Locate the cell with the specified text and output its [X, Y] center coordinate. 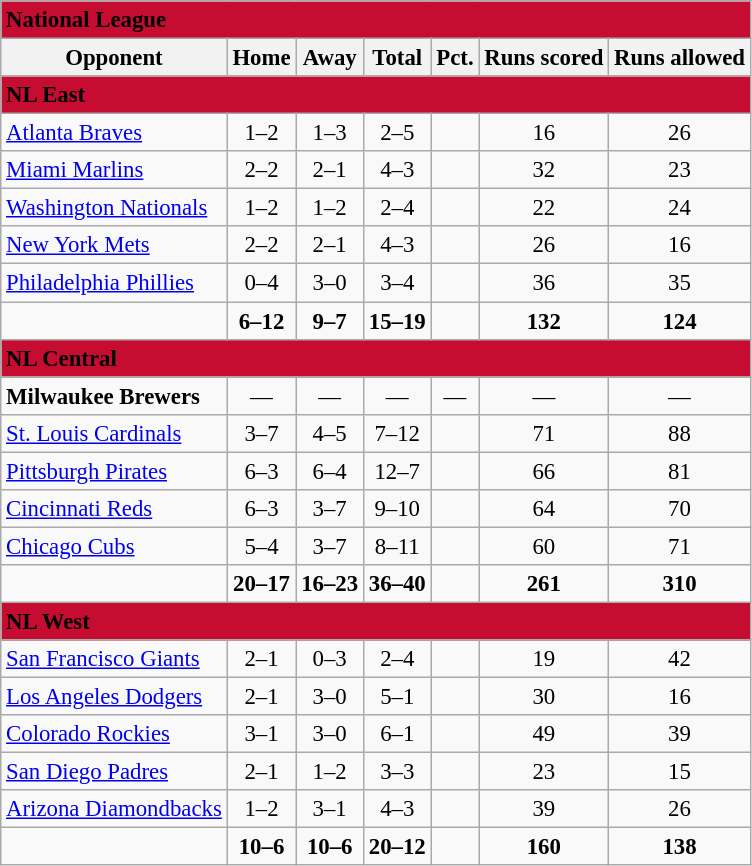
16–23 [330, 584]
7–12 [397, 433]
19 [544, 659]
Total [397, 58]
310 [680, 584]
8–11 [397, 546]
160 [544, 847]
22 [544, 208]
36–40 [397, 584]
Opponent [114, 58]
132 [544, 321]
3–3 [397, 772]
Washington Nationals [114, 208]
Philadelphia Phillies [114, 283]
Miami Marlins [114, 170]
32 [544, 170]
36 [544, 283]
42 [680, 659]
Los Angeles Dodgers [114, 697]
Cincinnati Reds [114, 509]
0–3 [330, 659]
261 [544, 584]
NL East [376, 95]
88 [680, 433]
San Francisco Giants [114, 659]
35 [680, 283]
Runs scored [544, 58]
15–19 [397, 321]
NL Central [376, 358]
Pittsburgh Pirates [114, 471]
Runs allowed [680, 58]
81 [680, 471]
15 [680, 772]
20–17 [262, 584]
NL West [376, 621]
66 [544, 471]
6–4 [330, 471]
70 [680, 509]
Milwaukee Brewers [114, 396]
20–12 [397, 847]
Atlanta Braves [114, 133]
5–1 [397, 697]
124 [680, 321]
64 [544, 509]
St. Louis Cardinals [114, 433]
0–4 [262, 283]
New York Mets [114, 245]
Colorado Rockies [114, 734]
Home [262, 58]
5–4 [262, 546]
60 [544, 546]
9–10 [397, 509]
3–4 [397, 283]
National League [376, 20]
138 [680, 847]
San Diego Padres [114, 772]
30 [544, 697]
6–1 [397, 734]
Chicago Cubs [114, 546]
6–12 [262, 321]
24 [680, 208]
4–5 [330, 433]
Pct. [455, 58]
9–7 [330, 321]
2–5 [397, 133]
12–7 [397, 471]
49 [544, 734]
Arizona Diamondbacks [114, 809]
1–3 [330, 133]
Away [330, 58]
